Scan for the cell matching the given text and deliver its [X, Y] coordinate at center. 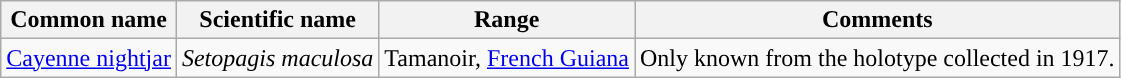
Scientific name [277, 20]
Cayenne nightjar [89, 58]
Only known from the holotype collected in 1917. [877, 58]
Range [507, 20]
Tamanoir, French Guiana [507, 58]
Common name [89, 20]
Comments [877, 20]
Setopagis maculosa [277, 58]
